Pinpoint the cell where the given text exists, returning its (X, Y) midpoint coordinate. 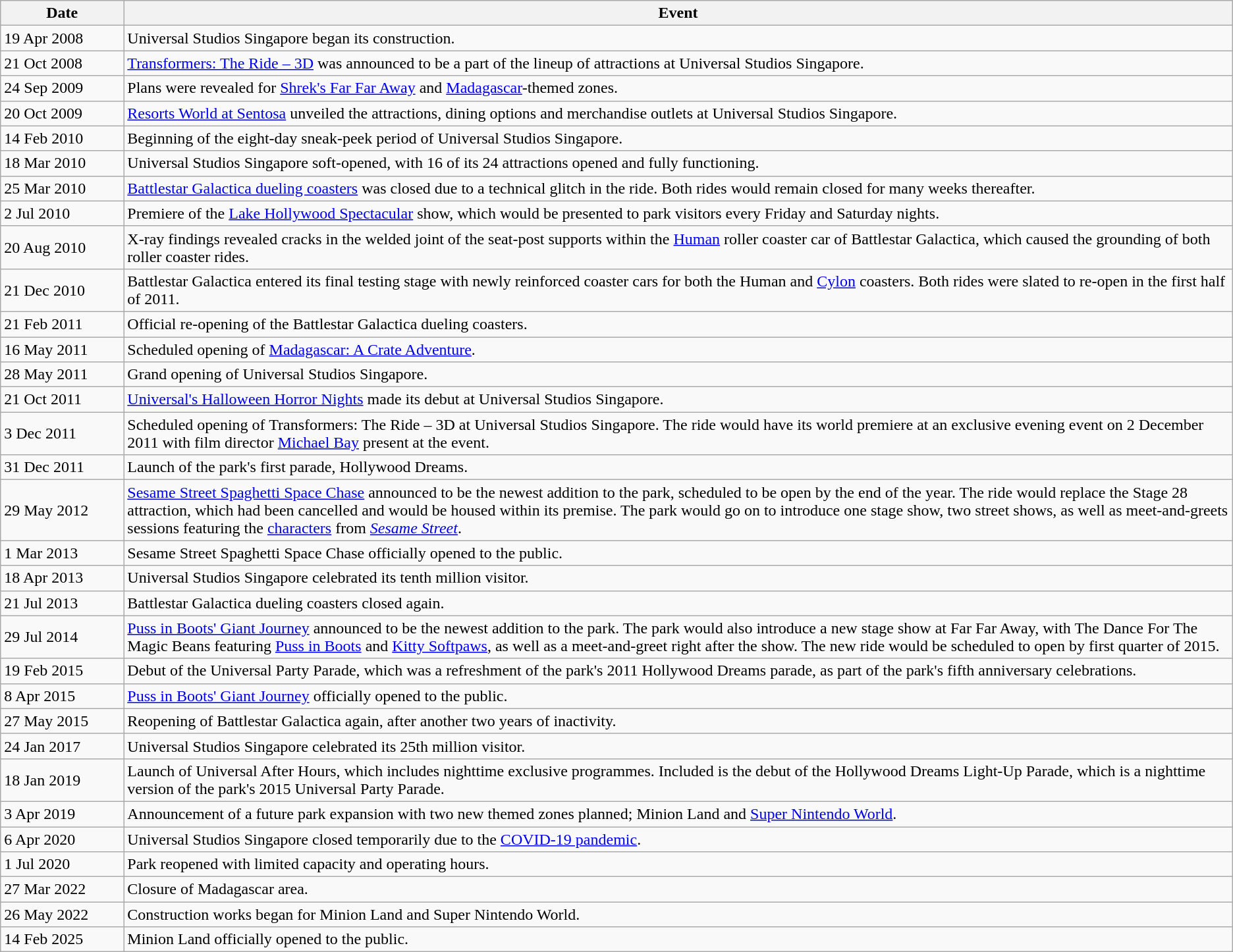
Universal Studios Singapore celebrated its 25th million visitor. (678, 746)
18 Jan 2019 (62, 780)
Reopening of Battlestar Galactica again, after another two years of inactivity. (678, 721)
21 Feb 2011 (62, 324)
29 May 2012 (62, 510)
Battlestar Galactica dueling coasters closed again. (678, 603)
24 Sep 2009 (62, 88)
19 Apr 2008 (62, 38)
27 May 2015 (62, 721)
6 Apr 2020 (62, 839)
Universal Studios Singapore soft-opened, with 16 of its 24 attractions opened and fully functioning. (678, 163)
2 Jul 2010 (62, 213)
Resorts World at Sentosa unveiled the attractions, dining options and merchandise outlets at Universal Studios Singapore. (678, 113)
25 Mar 2010 (62, 188)
20 Oct 2009 (62, 113)
Construction works began for Minion Land and Super Nintendo World. (678, 914)
Universal's Halloween Horror Nights made its debut at Universal Studios Singapore. (678, 400)
Date (62, 13)
24 Jan 2017 (62, 746)
14 Feb 2025 (62, 939)
Premiere of the Lake Hollywood Spectacular show, which would be presented to park visitors every Friday and Saturday nights. (678, 213)
Park reopened with limited capacity and operating hours. (678, 864)
8 Apr 2015 (62, 696)
Launch of the park's first parade, Hollywood Dreams. (678, 467)
27 Mar 2022 (62, 889)
29 Jul 2014 (62, 637)
28 May 2011 (62, 375)
Universal Studios Singapore began its construction. (678, 38)
Sesame Street Spaghetti Space Chase officially opened to the public. (678, 553)
Universal Studios Singapore celebrated its tenth million visitor. (678, 578)
14 Feb 2010 (62, 138)
Universal Studios Singapore closed temporarily due to the COVID-19 pandemic. (678, 839)
1 Jul 2020 (62, 864)
18 Mar 2010 (62, 163)
Plans were revealed for Shrek's Far Far Away and Madagascar-themed zones. (678, 88)
21 Oct 2008 (62, 63)
16 May 2011 (62, 350)
21 Jul 2013 (62, 603)
1 Mar 2013 (62, 553)
Grand opening of Universal Studios Singapore. (678, 375)
Puss in Boots' Giant Journey officially opened to the public. (678, 696)
Event (678, 13)
21 Oct 2011 (62, 400)
Official re-opening of the Battlestar Galactica dueling coasters. (678, 324)
3 Apr 2019 (62, 814)
31 Dec 2011 (62, 467)
Announcement of a future park expansion with two new themed zones planned; Minion Land and Super Nintendo World. (678, 814)
26 May 2022 (62, 914)
19 Feb 2015 (62, 671)
Minion Land officially opened to the public. (678, 939)
21 Dec 2010 (62, 290)
18 Apr 2013 (62, 578)
Beginning of the eight-day sneak-peek period of Universal Studios Singapore. (678, 138)
Battlestar Galactica dueling coasters was closed due to a technical glitch in the ride. Both rides would remain closed for many weeks thereafter. (678, 188)
3 Dec 2011 (62, 433)
Closure of Madagascar area. (678, 889)
Transformers: The Ride – 3D was announced to be a part of the lineup of attractions at Universal Studios Singapore. (678, 63)
Scheduled opening of Madagascar: A Crate Adventure. (678, 350)
20 Aug 2010 (62, 248)
